Scan for the cell matching the given text and deliver its [X, Y] coordinate at center. 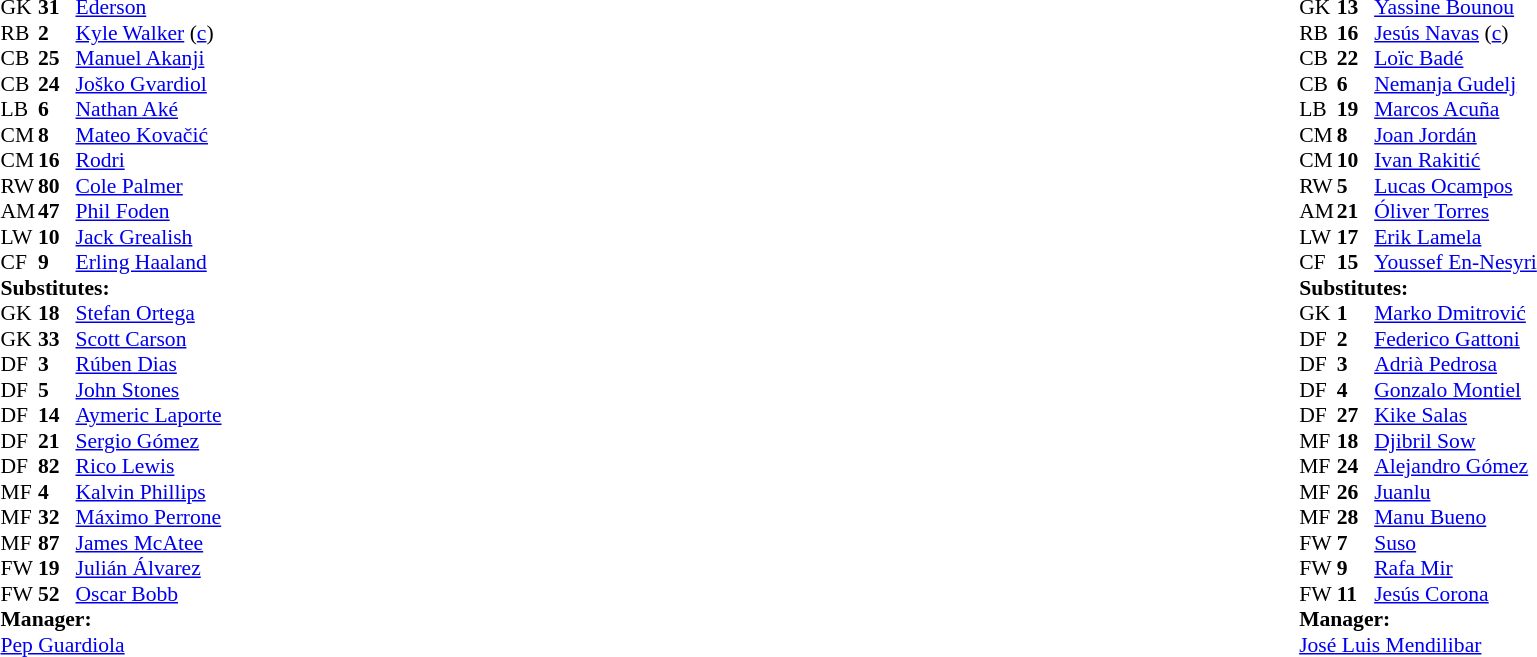
Manu Bueno [1456, 517]
Cole Palmer [149, 186]
Adrià Pedrosa [1456, 365]
22 [1356, 59]
1 [1356, 313]
Nemanja Gudelj [1456, 84]
Aymeric Laporte [149, 415]
Marko Dmitrović [1456, 313]
Óliver Torres [1456, 211]
33 [57, 339]
Lucas Ocampos [1456, 186]
11 [1356, 594]
Jack Grealish [149, 237]
27 [1356, 415]
Oscar Bobb [149, 594]
28 [1356, 517]
Phil Foden [149, 211]
John Stones [149, 390]
7 [1356, 543]
Gonzalo Montiel [1456, 390]
Jesús Navas (c) [1456, 33]
Rafa Mir [1456, 569]
14 [57, 415]
Marcos Acuña [1456, 109]
52 [57, 594]
80 [57, 186]
Djibril Sow [1456, 441]
Joan Jordán [1456, 135]
17 [1356, 237]
Alejandro Gómez [1456, 467]
Nathan Aké [149, 109]
Juanlu [1456, 492]
Jesús Corona [1456, 594]
Sergio Gómez [149, 441]
25 [57, 59]
Suso [1456, 543]
82 [57, 467]
Manuel Akanji [149, 59]
Ivan Rakitić [1456, 161]
Stefan Ortega [149, 313]
Erling Haaland [149, 263]
Federico Gattoni [1456, 339]
Kike Salas [1456, 415]
Máximo Perrone [149, 517]
Scott Carson [149, 339]
Rúben Dias [149, 365]
Joško Gvardiol [149, 84]
Erik Lamela [1456, 237]
47 [57, 211]
Julián Álvarez [149, 569]
Loïc Badé [1456, 59]
87 [57, 543]
Mateo Kovačić [149, 135]
32 [57, 517]
Rodri [149, 161]
James McAtee [149, 543]
15 [1356, 263]
Kyle Walker (c) [149, 33]
26 [1356, 492]
Youssef En-Nesyri [1456, 263]
Rico Lewis [149, 467]
Kalvin Phillips [149, 492]
